Provide the [x, y] coordinate of the cell's center where the given text is located.  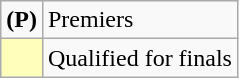
Qualified for finals [140, 58]
Premiers [140, 20]
(P) [22, 20]
